Provide the (X, Y) coordinate of the cell's center where the given text is located.  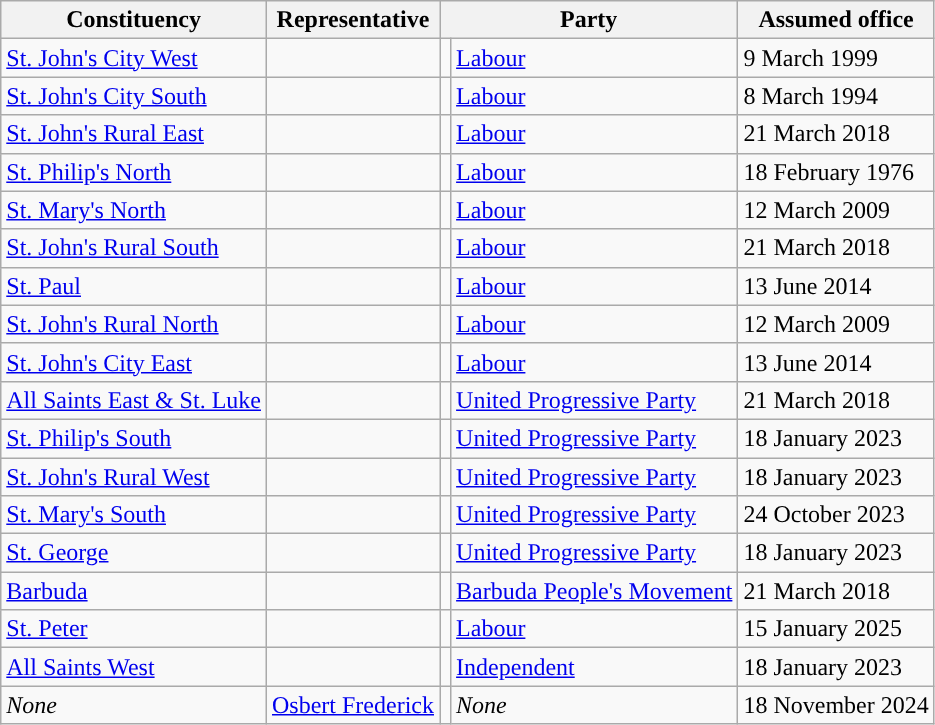
St. John's City East (134, 362)
Independent (594, 667)
St. Mary's South (134, 515)
St. Peter (134, 629)
Assumed office (836, 20)
9 March 1999 (836, 58)
St. John's Rural South (134, 248)
Representative (352, 20)
18 November 2024 (836, 705)
St. John's Rural North (134, 324)
All Saints West (134, 667)
8 March 1994 (836, 96)
St. John's City South (134, 96)
15 January 2025 (836, 629)
Constituency (134, 20)
St. Mary's North (134, 210)
All Saints East & St. Luke (134, 400)
St. John's City West (134, 58)
St. Paul (134, 286)
St. George (134, 553)
Osbert Frederick (352, 705)
St. John's Rural East (134, 134)
St. John's Rural West (134, 477)
St. Philip's North (134, 172)
Barbuda (134, 591)
St. Philip's South (134, 438)
Party (589, 20)
18 February 1976 (836, 172)
24 October 2023 (836, 515)
Barbuda People's Movement (594, 591)
